From the cell containing the given text, extract its center point as [x, y] coordinate. 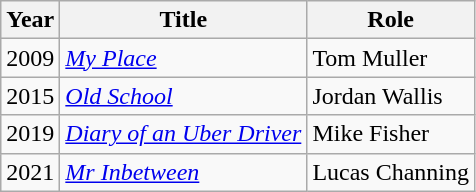
My Place [184, 58]
Mr Inbetween [184, 172]
Role [391, 20]
2021 [30, 172]
Diary of an Uber Driver [184, 134]
2019 [30, 134]
2009 [30, 58]
Year [30, 20]
Title [184, 20]
Mike Fisher [391, 134]
2015 [30, 96]
Old School [184, 96]
Lucas Channing [391, 172]
Tom Muller [391, 58]
Jordan Wallis [391, 96]
